Return (X, Y) of the center of cell containing provided text 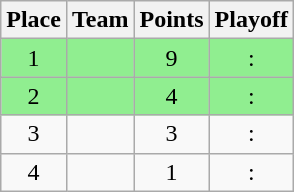
9 (172, 58)
Place (34, 20)
Playoff (251, 20)
Team (100, 20)
2 (34, 96)
Points (172, 20)
